Provide the (x, y) coordinate of the cell's center where the given text is located.  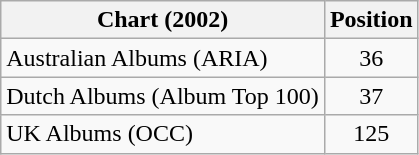
Australian Albums (ARIA) (163, 58)
36 (371, 58)
Chart (2002) (163, 20)
37 (371, 96)
Position (371, 20)
125 (371, 134)
Dutch Albums (Album Top 100) (163, 96)
UK Albums (OCC) (163, 134)
